Scan for the cell matching the given text and deliver its [X, Y] coordinate at center. 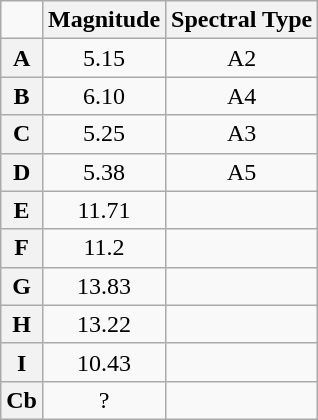
F [22, 248]
I [22, 362]
A [22, 58]
6.10 [104, 96]
Spectral Type [242, 20]
A5 [242, 172]
G [22, 286]
5.38 [104, 172]
E [22, 210]
Cb [22, 400]
A2 [242, 58]
? [104, 400]
C [22, 134]
13.83 [104, 286]
13.22 [104, 324]
5.25 [104, 134]
Magnitude [104, 20]
A4 [242, 96]
11.2 [104, 248]
B [22, 96]
A3 [242, 134]
D [22, 172]
11.71 [104, 210]
10.43 [104, 362]
5.15 [104, 58]
H [22, 324]
